Extract the [X, Y] coordinate from the center of the cell holding the provided text.  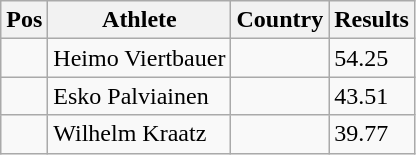
Results [372, 20]
39.77 [372, 134]
Athlete [140, 20]
Wilhelm Kraatz [140, 134]
43.51 [372, 96]
Pos [24, 20]
Country [280, 20]
54.25 [372, 58]
Heimo Viertbauer [140, 58]
Esko Palviainen [140, 96]
